Pinpoint the cell where the given text exists, returning its (X, Y) midpoint coordinate. 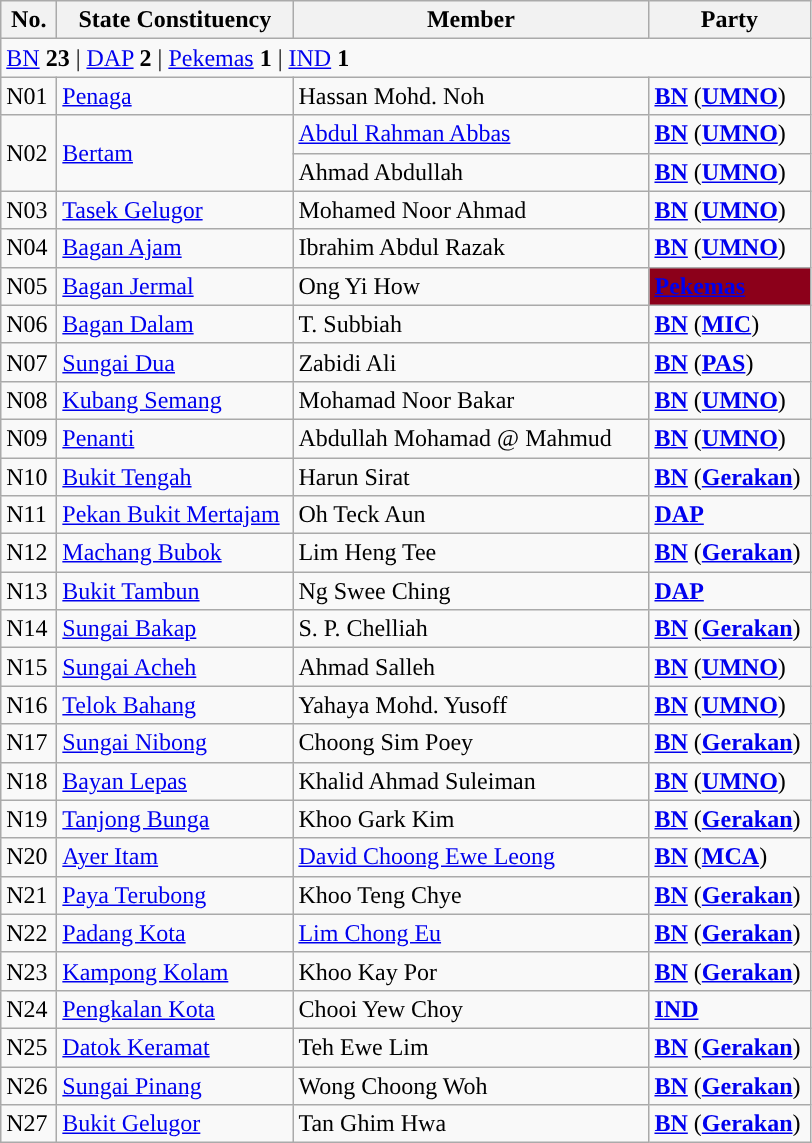
Chooi Yew Choy (471, 1009)
N01 (29, 96)
Khalid Ahmad Suleiman (471, 781)
N04 (29, 248)
Sungai Acheh (175, 667)
Sungai Pinang (175, 1085)
BN (MCA) (730, 857)
Abdullah Mohamad @ Mahmud (471, 438)
Sungai Dua (175, 362)
Zabidi Ali (471, 362)
Pekemas (730, 286)
N24 (29, 1009)
Tan Ghim Hwa (471, 1124)
David Choong Ewe Leong (471, 857)
Ahmad Salleh (471, 667)
Khoo Gark Kim (471, 819)
N09 (29, 438)
Penaga (175, 96)
Tanjong Bunga (175, 819)
State Constituency (175, 20)
Hassan Mohd. Noh (471, 96)
N23 (29, 971)
N08 (29, 400)
N20 (29, 857)
N15 (29, 667)
N06 (29, 324)
N16 (29, 705)
Bagan Dalam (175, 324)
N02 (29, 153)
Padang Kota (175, 933)
Oh Teck Aun (471, 515)
Bukit Tengah (175, 477)
Choong Sim Poey (471, 743)
Kampong Kolam (175, 971)
Pekan Bukit Mertajam (175, 515)
N17 (29, 743)
N11 (29, 515)
Ahmad Abdullah (471, 172)
Ibrahim Abdul Razak (471, 248)
N21 (29, 895)
N12 (29, 553)
N03 (29, 210)
Bagan Ajam (175, 248)
IND (730, 1009)
Paya Terubong (175, 895)
N05 (29, 286)
Ayer Itam (175, 857)
Wong Choong Woh (471, 1085)
Telok Bahang (175, 705)
BN (MIC) (730, 324)
BN 23 | DAP 2 | Pekemas 1 | IND 1 (406, 58)
Mohamed Noor Ahmad (471, 210)
No. (29, 20)
Pengkalan Kota (175, 1009)
N26 (29, 1085)
N07 (29, 362)
Party (730, 20)
Abdul Rahman Abbas (471, 134)
Bukit Gelugor (175, 1124)
Bayan Lepas (175, 781)
N22 (29, 933)
Bertam (175, 153)
N25 (29, 1047)
Lim Heng Tee (471, 553)
Lim Chong Eu (471, 933)
Yahaya Mohd. Yusoff (471, 705)
Sungai Nibong (175, 743)
Teh Ewe Lim (471, 1047)
Bagan Jermal (175, 286)
Kubang Semang (175, 400)
Machang Bubok (175, 553)
Harun Sirat (471, 477)
Sungai Bakap (175, 629)
Penanti (175, 438)
Datok Keramat (175, 1047)
Member (471, 20)
Tasek Gelugor (175, 210)
Khoo Kay Por (471, 971)
S. P. Chelliah (471, 629)
Ong Yi How (471, 286)
N19 (29, 819)
N13 (29, 591)
Bukit Tambun (175, 591)
Khoo Teng Chye (471, 895)
N27 (29, 1124)
Ng Swee Ching (471, 591)
Mohamad Noor Bakar (471, 400)
N10 (29, 477)
N18 (29, 781)
BN (PAS) (730, 362)
N14 (29, 629)
T. Subbiah (471, 324)
